Extract the (x, y) coordinate from the center of the cell holding the provided text.  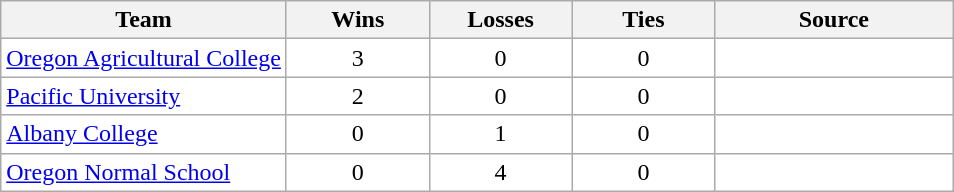
3 (358, 58)
Team (144, 20)
Oregon Agricultural College (144, 58)
Losses (500, 20)
1 (500, 134)
Albany College (144, 134)
Oregon Normal School (144, 172)
4 (500, 172)
Pacific University (144, 96)
2 (358, 96)
Source (834, 20)
Ties (644, 20)
Wins (358, 20)
